Determine the (x, y) coordinate at the center of the cell enclosing the given text.  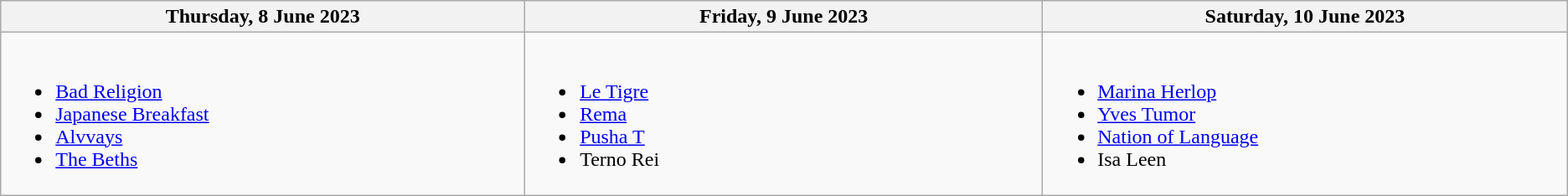
Marina HerlopYves TumorNation of LanguageIsa Leen (1305, 114)
Saturday, 10 June 2023 (1305, 17)
Le TigreRemaPusha TTerno Rei (784, 114)
Thursday, 8 June 2023 (263, 17)
Bad ReligionJapanese BreakfastAlvvaysThe Beths (263, 114)
Friday, 9 June 2023 (784, 17)
